Locate the cell with the specified text and output its (X, Y) center coordinate. 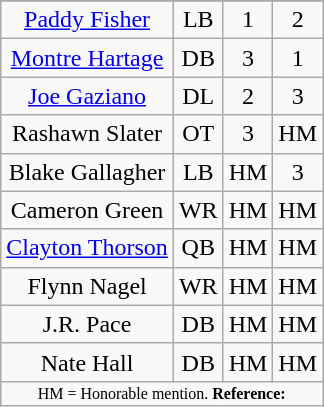
Rashawn Slater (88, 134)
HM = Honorable mention. Reference: (162, 393)
Montre Hartage (88, 58)
QB (198, 248)
Blake Gallagher (88, 172)
DL (198, 96)
Paddy Fisher (88, 20)
Nate Hall (88, 362)
J.R. Pace (88, 324)
Joe Gaziano (88, 96)
Clayton Thorson (88, 248)
Cameron Green (88, 210)
Flynn Nagel (88, 286)
OT (198, 134)
